Extract the [x, y] coordinate from the center of the cell holding the provided text.  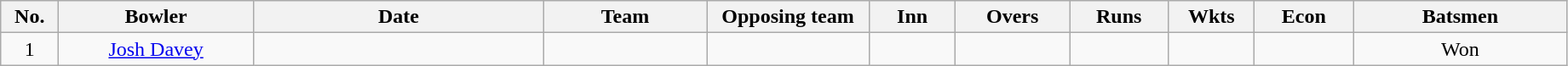
1 [30, 49]
Josh Davey [157, 49]
Overs [1013, 17]
No. [30, 17]
Won [1460, 49]
Runs [1119, 17]
Inn [913, 17]
Batsmen [1460, 17]
Wkts [1211, 17]
Bowler [157, 17]
Opposing team [789, 17]
Econ [1304, 17]
Date [399, 17]
Team [625, 17]
